From the cell containing the given text, extract its center point as (X, Y) coordinate. 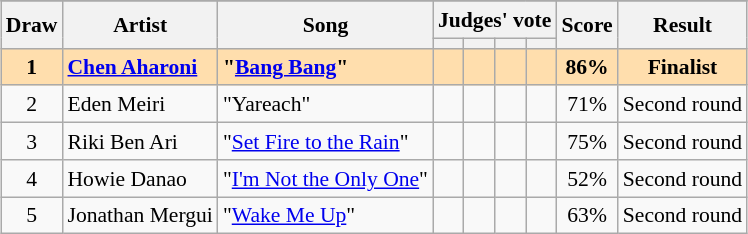
Result (682, 24)
"Yareach" (326, 104)
4 (32, 178)
"Wake Me Up" (326, 216)
52% (586, 178)
75% (586, 142)
Score (586, 24)
Song (326, 24)
71% (586, 104)
Finalist (682, 66)
Draw (32, 24)
Eden Meiri (140, 104)
Riki Ben Ari (140, 142)
Chen Aharoni (140, 66)
Howie Danao (140, 178)
2 (32, 104)
"Set Fire to the Rain" (326, 142)
Judges' vote (494, 20)
1 (32, 66)
63% (586, 216)
5 (32, 216)
86% (586, 66)
3 (32, 142)
"I'm Not the Only One" (326, 178)
Jonathan Mergui (140, 216)
Artist (140, 24)
"Bang Bang" (326, 66)
